Provide the (x, y) coordinate of the cell's center where the given text is located.  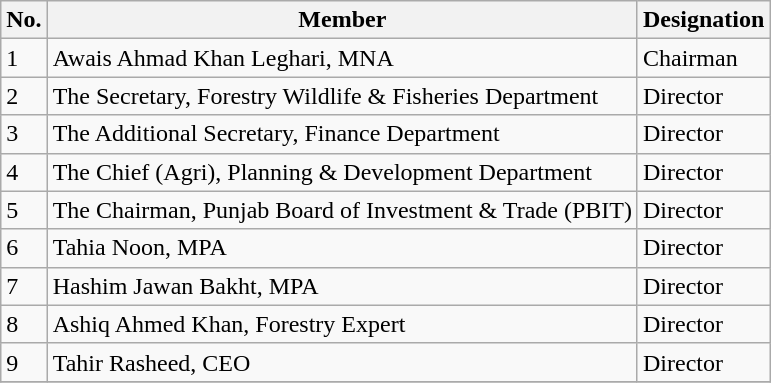
No. (24, 20)
The Chairman, Punjab Board of Investment & Trade (PBIT) (342, 210)
6 (24, 248)
Ashiq Ahmed Khan, Forestry Expert (342, 324)
7 (24, 286)
Tahir Rasheed, CEO (342, 362)
The Additional Secretary, Finance Department (342, 134)
Awais Ahmad Khan Leghari, MNA (342, 58)
The Secretary, Forestry Wildlife & Fisheries Department (342, 96)
8 (24, 324)
Designation (703, 20)
2 (24, 96)
Tahia Noon, MPA (342, 248)
9 (24, 362)
Chairman (703, 58)
3 (24, 134)
5 (24, 210)
The Chief (Agri), Planning & Development Department (342, 172)
1 (24, 58)
Member (342, 20)
4 (24, 172)
Hashim Jawan Bakht, MPA (342, 286)
